Determine the [X, Y] coordinate at the center of the cell enclosing the given text.  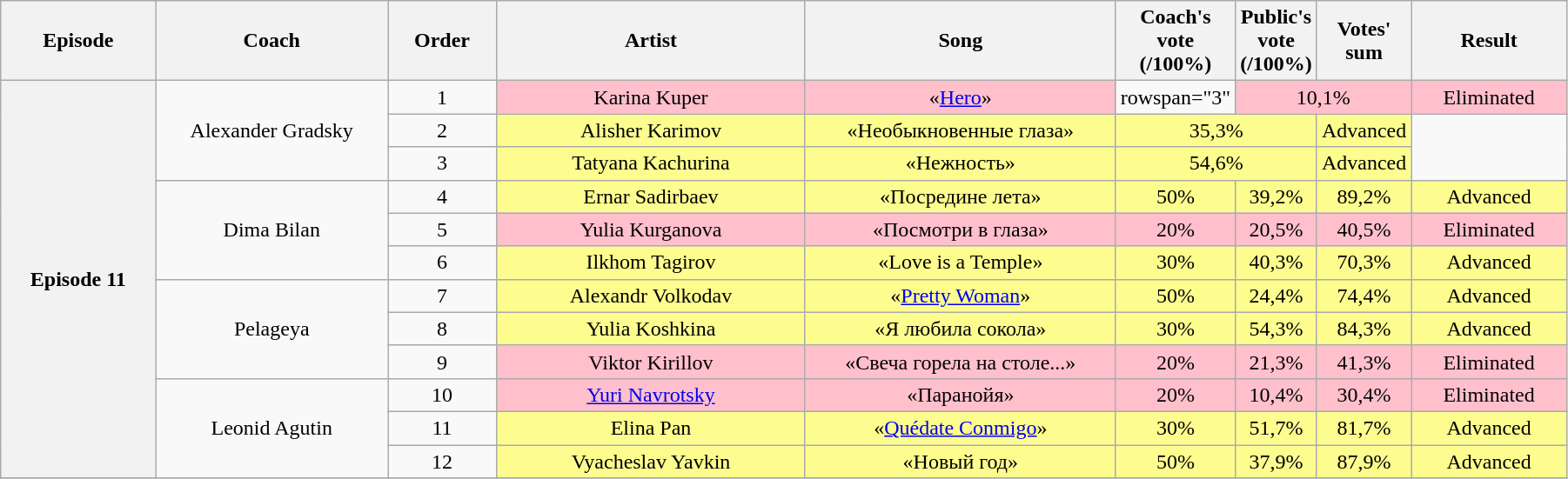
Karina Kuper [651, 97]
51,7% [1277, 428]
20,5% [1277, 230]
Vyacheslav Yavkin [651, 462]
8 [442, 329]
«Свеча горела на столе...» [961, 362]
«Новый год» [961, 462]
54,3% [1277, 329]
30,4% [1364, 395]
84,3% [1364, 329]
rowspan="3" [1176, 97]
Alisher Karimov [651, 130]
87,9% [1364, 462]
Tatyana Kachurina [651, 163]
Episode [78, 41]
Alexandr Volkodav [651, 296]
Dima Bilan [271, 230]
9 [442, 362]
41,3% [1364, 362]
Coach's vote (/100%) [1176, 41]
Public's vote (/100%) [1277, 41]
70,3% [1364, 263]
«Love is a Temple» [961, 263]
«Quédate Conmigo» [961, 428]
24,4% [1277, 296]
«Hero» [961, 97]
«Посмотри в глаза» [961, 230]
40,5% [1364, 230]
7 [442, 296]
12 [442, 462]
5 [442, 230]
40,3% [1277, 263]
«Посредине лета» [961, 196]
37,9% [1277, 462]
2 [442, 130]
39,2% [1277, 196]
4 [442, 196]
3 [442, 163]
«Я любила сокола» [961, 329]
10,4% [1277, 395]
11 [442, 428]
10 [442, 395]
Artist [651, 41]
Result [1490, 41]
Episode 11 [78, 280]
Yuri Navrotsky [651, 395]
Song [961, 41]
«Нежность» [961, 163]
Votes' sum [1364, 41]
6 [442, 263]
Alexander Gradsky [271, 130]
35,3% [1216, 130]
10,1% [1323, 97]
74,4% [1364, 296]
1 [442, 97]
21,3% [1277, 362]
«Паранойя» [961, 395]
81,7% [1364, 428]
Yulia Kurganova [651, 230]
Ernar Sadirbaev [651, 196]
Order [442, 41]
Ilkhom Tagirov [651, 263]
Coach [271, 41]
54,6% [1216, 163]
«Необыкновенные глаза» [961, 130]
Leonid Agutin [271, 428]
Pelageya [271, 329]
Viktor Kirillov [651, 362]
Yulia Koshkina [651, 329]
Elina Pan [651, 428]
89,2% [1364, 196]
«Pretty Woman» [961, 296]
